Identify which cell holds the provided text, then report its (x, y) central coordinate. 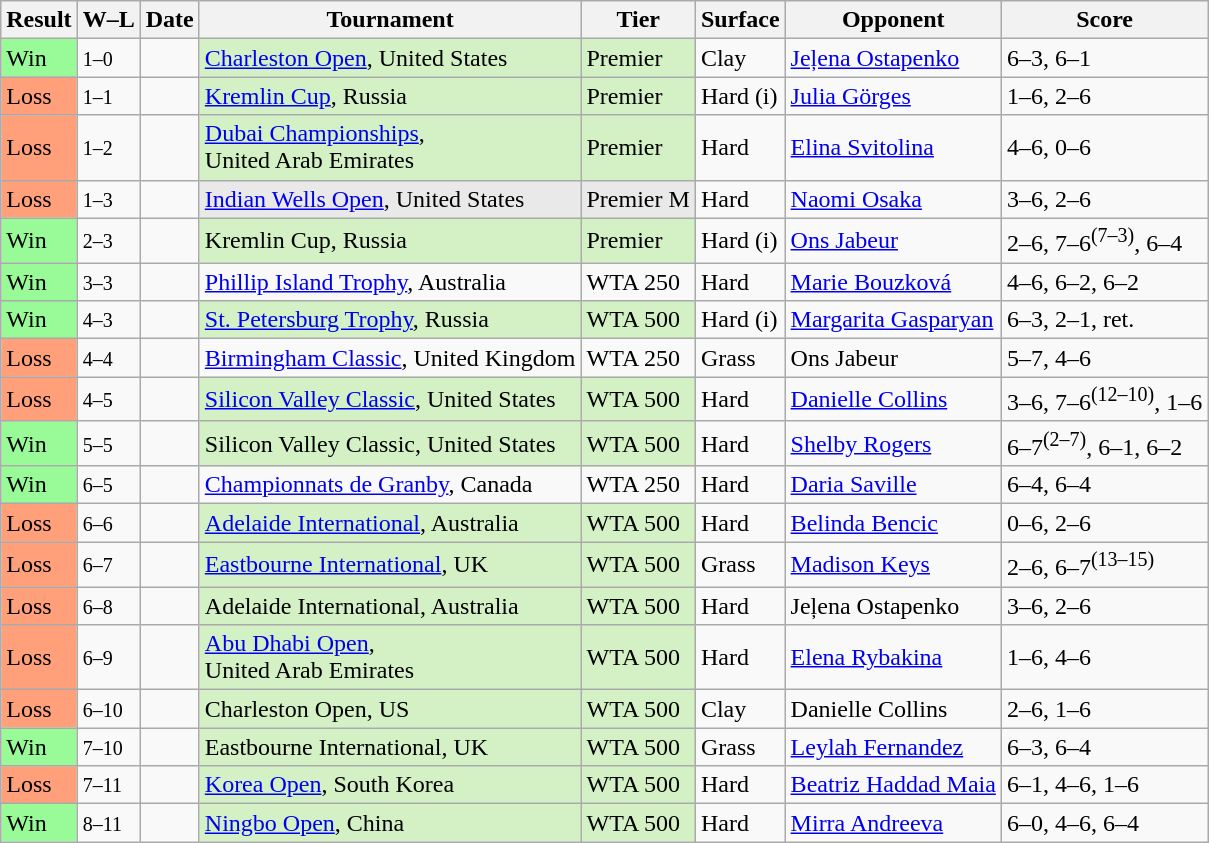
6–10 (108, 709)
W–L (108, 20)
1–0 (108, 58)
Margarita Gasparyan (893, 320)
Naomi Osaka (893, 199)
5–7, 4–6 (1104, 358)
Tournament (390, 20)
7–11 (108, 785)
Charleston Open, United States (390, 58)
6–1, 4–6, 1–6 (1104, 785)
1–6, 2–6 (1104, 96)
3–6, 7–6(12–10), 1–6 (1104, 400)
Premier M (638, 199)
Tier (638, 20)
6–6 (108, 523)
Daria Saville (893, 485)
4–3 (108, 320)
2–6, 6–7(13–15) (1104, 564)
4–4 (108, 358)
Dubai Championships, United Arab Emirates (390, 148)
6–3, 6–1 (1104, 58)
0–6, 2–6 (1104, 523)
2–6, 1–6 (1104, 709)
Ningbo Open, China (390, 823)
Elina Svitolina (893, 148)
4–6, 0–6 (1104, 148)
2–6, 7–6(7–3), 6–4 (1104, 240)
5–5 (108, 444)
3–3 (108, 282)
Julia Görges (893, 96)
Shelby Rogers (893, 444)
6–7(2–7), 6–1, 6–2 (1104, 444)
Madison Keys (893, 564)
4–5 (108, 400)
St. Petersburg Trophy, Russia (390, 320)
1–2 (108, 148)
Charleston Open, US (390, 709)
8–11 (108, 823)
6–8 (108, 606)
4–6, 6–2, 6–2 (1104, 282)
Abu Dhabi Open, United Arab Emirates (390, 658)
Elena Rybakina (893, 658)
6–3, 2–1, ret. (1104, 320)
Phillip Island Trophy, Australia (390, 282)
6–7 (108, 564)
Result (39, 20)
6–4, 6–4 (1104, 485)
1–1 (108, 96)
Championnats de Granby, Canada (390, 485)
Date (170, 20)
Indian Wells Open, United States (390, 199)
Leylah Fernandez (893, 747)
Opponent (893, 20)
Beatriz Haddad Maia (893, 785)
Mirra Andreeva (893, 823)
2–3 (108, 240)
Score (1104, 20)
7–10 (108, 747)
6–5 (108, 485)
Belinda Bencic (893, 523)
6–3, 6–4 (1104, 747)
1–6, 4–6 (1104, 658)
Marie Bouzková (893, 282)
Birmingham Classic, United Kingdom (390, 358)
1–3 (108, 199)
6–9 (108, 658)
Surface (740, 20)
Korea Open, South Korea (390, 785)
6–0, 4–6, 6–4 (1104, 823)
